Scan for the cell matching the given text and deliver its [x, y] coordinate at center. 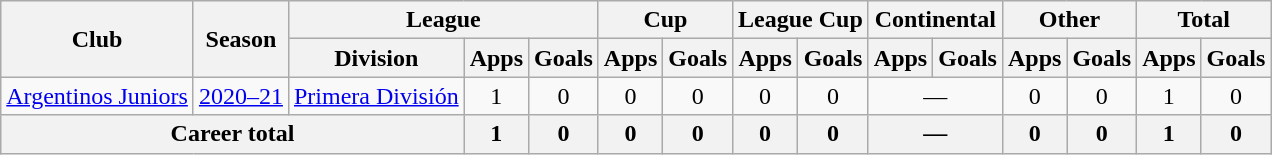
Total [1204, 20]
League [443, 20]
Division [376, 58]
Continental [935, 20]
Primera División [376, 96]
2020–21 [240, 96]
Argentinos Juniors [98, 96]
League Cup [801, 20]
Club [98, 39]
Other [1069, 20]
Season [240, 39]
Cup [665, 20]
Career total [232, 134]
